For the text-containing cell, return its midpoint in [x, y] coordinate format. 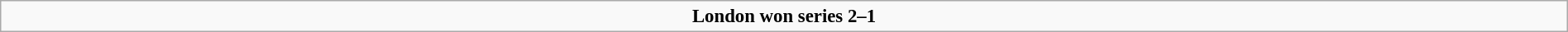
London won series 2–1 [784, 16]
